Extract the [x, y] coordinate from the center of the cell holding the provided text.  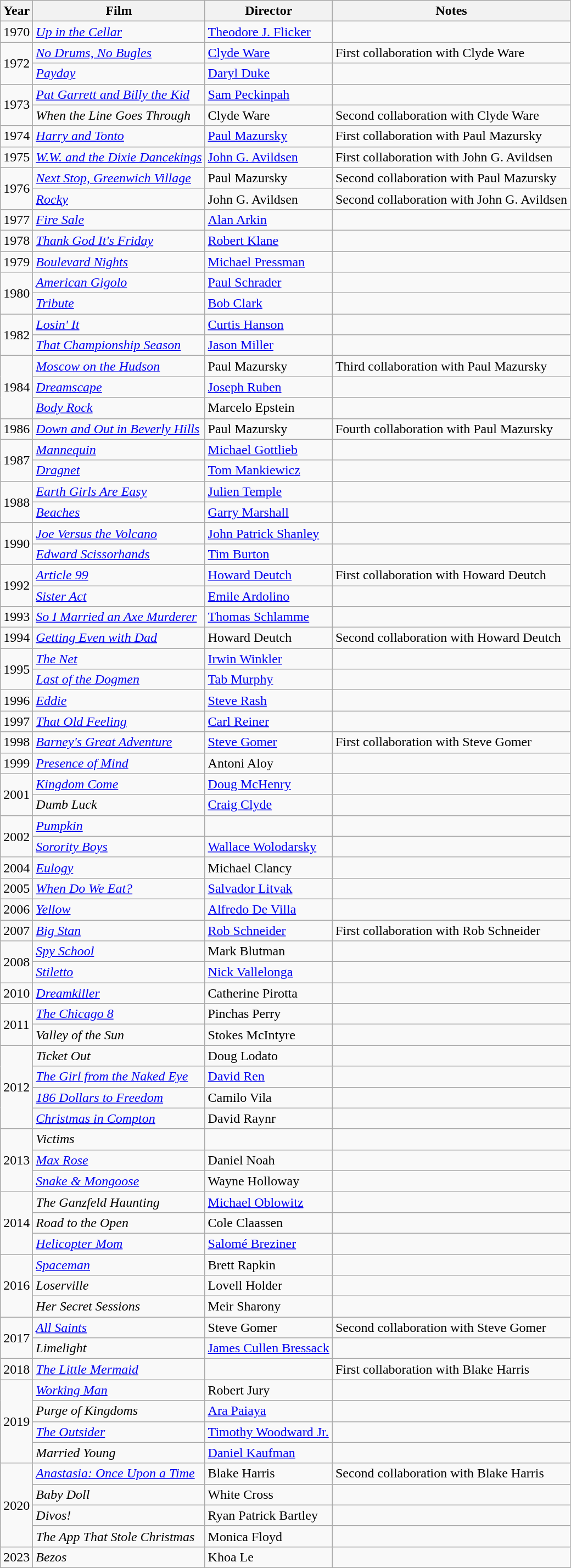
1997 [16, 721]
Mannequin [119, 450]
Next Stop, Greenwich Village [119, 178]
Camilo Vila [268, 1097]
2019 [16, 1421]
Second collaboration with Paul Mazursky [451, 178]
John Patrick Shanley [268, 533]
Dragnet [119, 471]
1973 [16, 105]
Working Man [119, 1390]
David Raynr [268, 1118]
1990 [16, 544]
Bob Clark [268, 304]
Nick Vallelonga [268, 972]
Tribute [119, 304]
Stiletto [119, 972]
2005 [16, 888]
James Cullen Bressack [268, 1348]
2016 [16, 1285]
Daniel Noah [268, 1160]
Thomas Schlamme [268, 617]
Khoa Le [268, 1557]
Year [16, 11]
Divos! [119, 1515]
Emile Ardolino [268, 596]
Thank God It's Friday [119, 240]
Antoni Aloy [268, 763]
When Do We Eat? [119, 888]
So I Married an Axe Murderer [119, 617]
Loserville [119, 1286]
Getting Even with Dad [119, 638]
That Championship Season [119, 345]
Mark Blutman [268, 951]
Helicopter Mom [119, 1244]
1972 [16, 63]
Michael Oblowitz [268, 1202]
Salvador Litvak [268, 888]
2013 [16, 1160]
Snake & Mongoose [119, 1181]
Pumpkin [119, 826]
1970 [16, 32]
Payday [119, 74]
Moscow on the Hudson [119, 366]
Baby Doll [119, 1494]
Max Rose [119, 1160]
Limelight [119, 1348]
Rob Schneider [268, 931]
First collaboration with John G. Avildsen [451, 157]
1988 [16, 502]
Michael Clancy [268, 867]
Wayne Holloway [268, 1181]
Kingdom Come [119, 784]
When the Line Goes Through [119, 115]
Dumb Luck [119, 805]
Michael Pressman [268, 262]
Sister Act [119, 596]
Garry Marshall [268, 512]
1995 [16, 669]
1992 [16, 585]
1979 [16, 262]
1974 [16, 136]
Robert Jury [268, 1390]
Purge of Kingdoms [119, 1411]
Joe Versus the Volcano [119, 533]
The Girl from the Naked Eye [119, 1077]
Down and Out in Beverly Hills [119, 429]
2001 [16, 794]
Fire Sale [119, 220]
Catherine Pirotta [268, 993]
Harry and Tonto [119, 136]
Boulevard Nights [119, 262]
First collaboration with Blake Harris [451, 1369]
2023 [16, 1557]
The Outsider [119, 1432]
First collaboration with Steve Gomer [451, 742]
Eulogy [119, 867]
Doug McHenry [268, 784]
Jason Miller [268, 345]
Earth Girls Are Easy [119, 491]
Salomé Breziner [268, 1244]
2017 [16, 1338]
The Chicago 8 [119, 1014]
1978 [16, 240]
2010 [16, 993]
Sorority Boys [119, 847]
Dreamkiller [119, 993]
Meir Sharony [268, 1307]
First collaboration with Rob Schneider [451, 931]
2002 [16, 836]
Second collaboration with Blake Harris [451, 1474]
Her Secret Sessions [119, 1307]
Edward Scissorhands [119, 554]
Wallace Wolodarsky [268, 847]
1998 [16, 742]
Doug Lodato [268, 1056]
1976 [16, 188]
Spy School [119, 951]
Losin' It [119, 324]
Craig Clyde [268, 805]
Curtis Hanson [268, 324]
Fourth collaboration with Paul Mazursky [451, 429]
Stokes McIntyre [268, 1035]
1986 [16, 429]
1982 [16, 335]
2014 [16, 1223]
2020 [16, 1505]
Big Stan [119, 931]
2006 [16, 909]
Film [119, 11]
2018 [16, 1369]
1975 [16, 157]
Bezos [119, 1557]
American Gigolo [119, 283]
2008 [16, 962]
Anastasia: Once Upon a Time [119, 1474]
Robert Klane [268, 240]
Notes [451, 11]
Daryl Duke [268, 74]
Article 99 [119, 575]
2012 [16, 1087]
Tom Mankiewicz [268, 471]
Rocky [119, 199]
Joseph Ruben [268, 387]
White Cross [268, 1494]
186 Dollars to Freedom [119, 1097]
2011 [16, 1024]
Paul Schrader [268, 283]
Cole Claassen [268, 1223]
Pat Garrett and Billy the Kid [119, 94]
Victims [119, 1139]
Carl Reiner [268, 721]
Second collaboration with Steve Gomer [451, 1328]
Second collaboration with John G. Avildsen [451, 199]
Theodore J. Flicker [268, 32]
Tab Murphy [268, 680]
Third collaboration with Paul Mazursky [451, 366]
Dreamscape [119, 387]
Lovell Holder [268, 1286]
The App That Stole Christmas [119, 1536]
1996 [16, 701]
Spaceman [119, 1264]
David Ren [268, 1077]
The Ganzfeld Haunting [119, 1202]
Alfredo De Villa [268, 909]
Presence of Mind [119, 763]
Timothy Woodward Jr. [268, 1432]
1993 [16, 617]
Last of the Dogmen [119, 680]
1984 [16, 387]
Barney's Great Adventure [119, 742]
Director [268, 11]
Up in the Cellar [119, 32]
Beaches [119, 512]
Irwin Winkler [268, 659]
The Little Mermaid [119, 1369]
Sam Peckinpah [268, 94]
W.W. and the Dixie Dancekings [119, 157]
Ryan Patrick Bartley [268, 1515]
1977 [16, 220]
2007 [16, 931]
The Net [119, 659]
1980 [16, 293]
Ticket Out [119, 1056]
Married Young [119, 1453]
Monica Floyd [268, 1536]
Julien Temple [268, 491]
1999 [16, 763]
1987 [16, 460]
Tim Burton [268, 554]
Body Rock [119, 408]
Pinchas Perry [268, 1014]
Second collaboration with Clyde Ware [451, 115]
That Old Feeling [119, 721]
Alan Arkin [268, 220]
Ara Paiaya [268, 1411]
Marcelo Epstein [268, 408]
2004 [16, 867]
Daniel Kaufman [268, 1453]
All Saints [119, 1328]
Brett Rapkin [268, 1264]
Second collaboration with Howard Deutch [451, 638]
Road to the Open [119, 1223]
First collaboration with Paul Mazursky [451, 136]
Michael Gottlieb [268, 450]
Valley of the Sun [119, 1035]
Christmas in Compton [119, 1118]
1994 [16, 638]
Yellow [119, 909]
First collaboration with Clyde Ware [451, 53]
No Drums, No Bugles [119, 53]
Eddie [119, 701]
First collaboration with Howard Deutch [451, 575]
Blake Harris [268, 1474]
Steve Rash [268, 701]
